Return the (x, y) coordinate for the center point of the cell that contains the specified text.  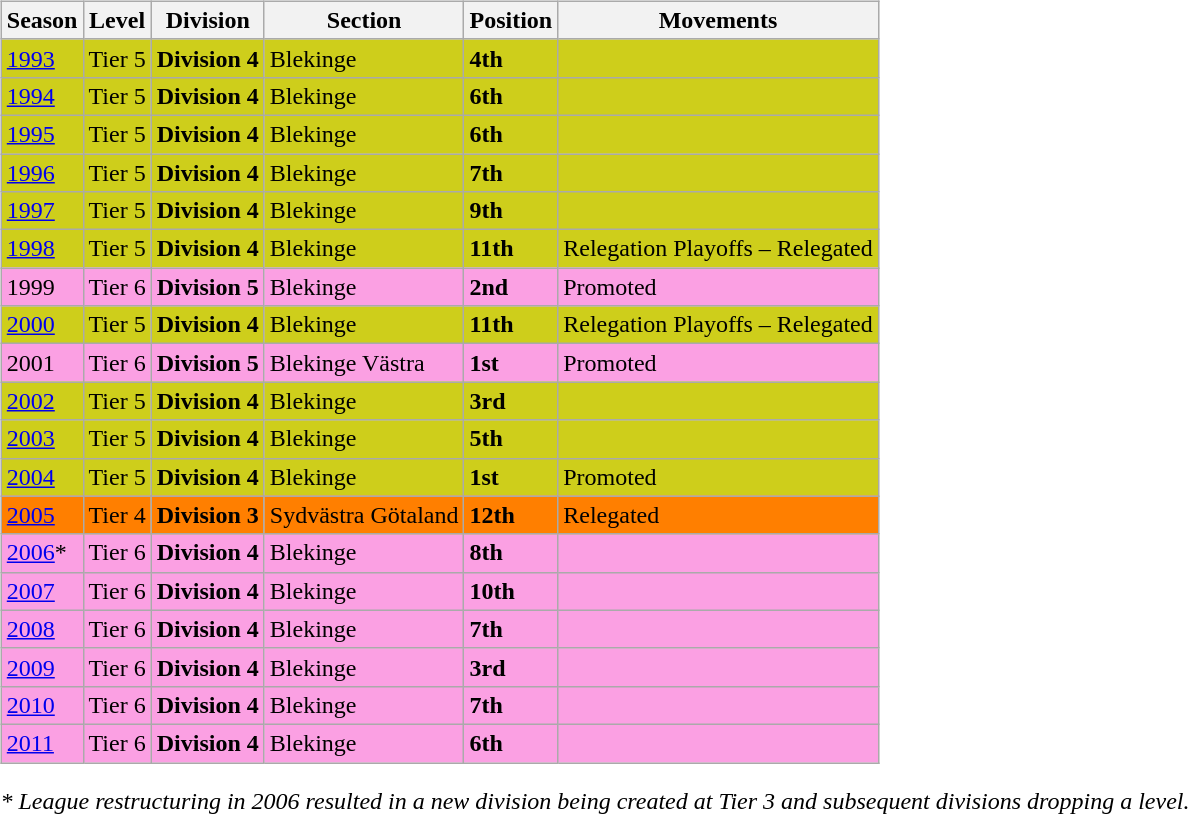
2002 (42, 401)
1993 (42, 58)
Relegated (718, 515)
12th (511, 515)
2006* (42, 553)
1999 (42, 287)
5th (511, 439)
Division (208, 20)
9th (511, 211)
Blekinge Västra (364, 363)
2008 (42, 629)
2001 (42, 363)
1994 (42, 96)
2004 (42, 477)
2nd (511, 287)
1995 (42, 134)
Tier 4 (117, 515)
Movements (718, 20)
1996 (42, 173)
2003 (42, 439)
1998 (42, 249)
2005 (42, 515)
1997 (42, 211)
2010 (42, 705)
Division 3 (208, 515)
Section (364, 20)
2000 (42, 325)
2007 (42, 591)
4th (511, 58)
10th (511, 591)
2011 (42, 743)
Season (42, 20)
8th (511, 553)
Level (117, 20)
Sydvästra Götaland (364, 515)
Position (511, 20)
2009 (42, 667)
